Search for the cell housing the specified text and yield its [x, y] center coordinate. 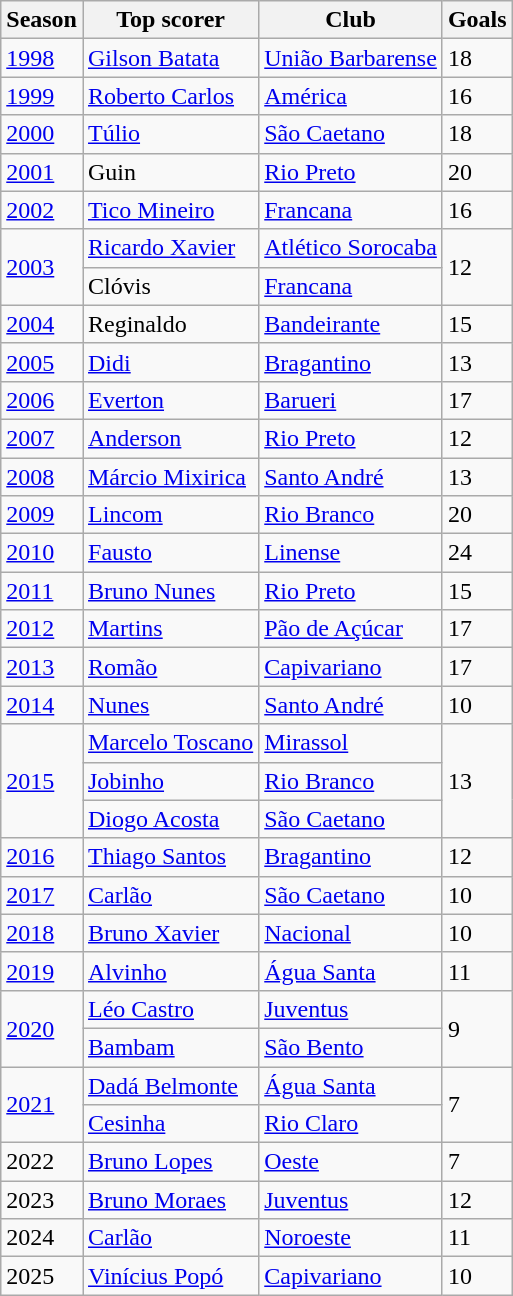
2010 [42, 553]
Dadá Belmonte [170, 1085]
Diogo Acosta [170, 819]
Cesinha [170, 1124]
1998 [42, 58]
2023 [42, 1200]
Márcio Mixirica [170, 477]
Romão [170, 667]
Anderson [170, 438]
Oeste [351, 1162]
Bruno Lopes [170, 1162]
Bandeirante [351, 324]
Léo Castro [170, 1009]
1999 [42, 96]
2002 [42, 210]
Thiago Santos [170, 857]
Guin [170, 172]
Bruno Moraes [170, 1200]
União Barbarense [351, 58]
Bruno Xavier [170, 933]
Top scorer [170, 20]
Linense [351, 553]
2000 [42, 134]
2019 [42, 971]
2021 [42, 1104]
2003 [42, 267]
Rio Claro [351, 1124]
Fausto [170, 553]
2018 [42, 933]
24 [477, 553]
Lincom [170, 515]
Goals [477, 20]
Marcelo Toscano [170, 743]
2020 [42, 1028]
2025 [42, 1276]
Club [351, 20]
9 [477, 1028]
Bruno Nunes [170, 591]
2006 [42, 400]
Nacional [351, 933]
2008 [42, 477]
Atlético Sorocaba [351, 248]
América [351, 96]
2017 [42, 895]
2012 [42, 629]
2013 [42, 667]
Nunes [170, 705]
2016 [42, 857]
2001 [42, 172]
Martins [170, 629]
Tico Mineiro [170, 210]
Gilson Batata [170, 58]
Everton [170, 400]
Roberto Carlos [170, 96]
Clóvis [170, 286]
Bambam [170, 1047]
2007 [42, 438]
2004 [42, 324]
2015 [42, 781]
2011 [42, 591]
São Bento [351, 1047]
2005 [42, 362]
Barueri [351, 400]
Noroeste [351, 1238]
Jobinho [170, 781]
Alvinho [170, 971]
Pão de Açúcar [351, 629]
Didi [170, 362]
Mirassol [351, 743]
2009 [42, 515]
2022 [42, 1162]
Reginaldo [170, 324]
Ricardo Xavier [170, 248]
Túlio [170, 134]
Season [42, 20]
2014 [42, 705]
Vinícius Popó [170, 1276]
2024 [42, 1238]
